Identify which cell holds the provided text, then report its (X, Y) central coordinate. 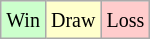
Loss (126, 20)
Draw (72, 20)
Win (24, 20)
